Output the [x, y] coordinate of the center of the cell containing the given text.  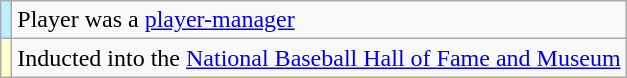
Inducted into the National Baseball Hall of Fame and Museum [319, 58]
Player was a player-manager [319, 20]
